Locate the cell with the specified text and output its [x, y] center coordinate. 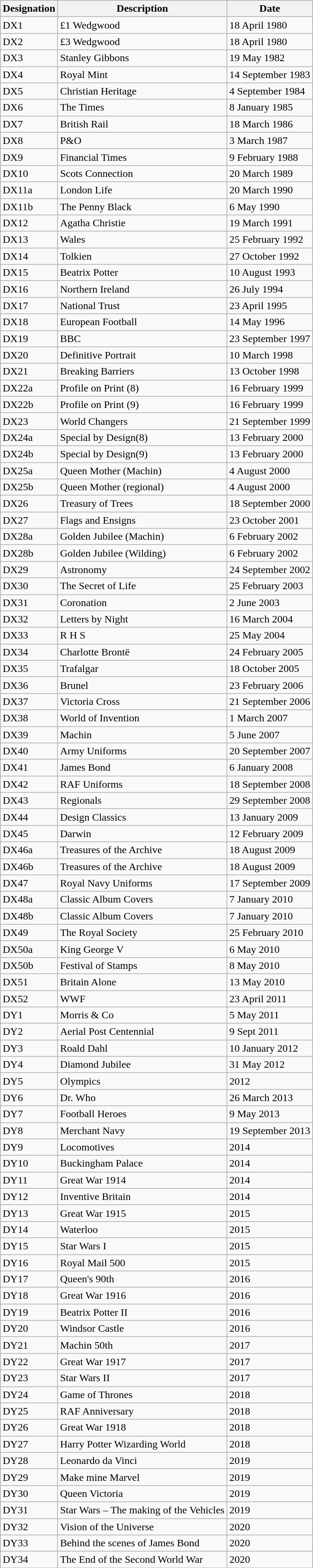
Great War 1915 [142, 1213]
DY15 [29, 1246]
DY7 [29, 1114]
DY10 [29, 1164]
16 March 2004 [270, 619]
Dr. Who [142, 1098]
Letters by Night [142, 619]
DX16 [29, 289]
DX33 [29, 636]
20 September 2007 [270, 751]
DX12 [29, 223]
2 June 2003 [270, 603]
Treasury of Trees [142, 504]
DY27 [29, 1444]
DX7 [29, 124]
DY29 [29, 1477]
Windsor Castle [142, 1329]
Machin [142, 735]
Diamond Jubilee [142, 1065]
DX38 [29, 718]
18 March 1986 [270, 124]
25 February 2010 [270, 932]
21 September 2006 [270, 701]
Great War 1917 [142, 1362]
DX36 [29, 685]
20 March 1990 [270, 190]
DX28b [29, 553]
5 May 2011 [270, 1015]
Inventive Britain [142, 1196]
25 February 1992 [270, 240]
21 September 1999 [270, 421]
Machin 50th [142, 1345]
Harry Potter Wizarding World [142, 1444]
DY4 [29, 1065]
DX40 [29, 751]
DX4 [29, 75]
Agatha Christie [142, 223]
DX43 [29, 801]
Queen Victoria [142, 1493]
DX45 [29, 834]
£1 Wedgwood [142, 25]
5 June 2007 [270, 735]
The Penny Black [142, 207]
23 February 2006 [270, 685]
DY6 [29, 1098]
DX37 [29, 701]
RAF Uniforms [142, 784]
1 March 2007 [270, 718]
12 February 2009 [270, 834]
DY9 [29, 1147]
The Royal Society [142, 932]
DY34 [29, 1560]
Festival of Stamps [142, 965]
2012 [270, 1081]
13 January 2009 [270, 817]
DY28 [29, 1460]
DY17 [29, 1279]
Regionals [142, 801]
Beatrix Potter II [142, 1312]
Behind the scenes of James Bond [142, 1543]
World Changers [142, 421]
DX29 [29, 570]
Trafalgar [142, 668]
Flags and Ensigns [142, 520]
DY25 [29, 1411]
Brunel [142, 685]
10 March 1998 [270, 355]
DX50b [29, 965]
10 January 2012 [270, 1048]
Waterloo [142, 1229]
Victoria Cross [142, 701]
DY11 [29, 1180]
29 September 2008 [270, 801]
DX24b [29, 454]
18 October 2005 [270, 668]
9 February 1988 [270, 157]
Great War 1914 [142, 1180]
DY5 [29, 1081]
Wales [142, 240]
19 March 1991 [270, 223]
DX52 [29, 998]
King George V [142, 949]
The End of the Second World War [142, 1560]
DX20 [29, 355]
DX26 [29, 504]
DX30 [29, 586]
6 May 2010 [270, 949]
9 May 2013 [270, 1114]
Locomotives [142, 1147]
DX13 [29, 240]
DX47 [29, 883]
DX34 [29, 652]
DY23 [29, 1378]
10 August 1993 [270, 273]
18 September 2008 [270, 784]
Astronomy [142, 570]
25 May 2004 [270, 636]
The Secret of Life [142, 586]
DX6 [29, 108]
23 April 1995 [270, 306]
Christian Heritage [142, 91]
Star Wars I [142, 1246]
James Bond [142, 768]
DX35 [29, 668]
Coronation [142, 603]
Royal Mail 500 [142, 1263]
London Life [142, 190]
DX25a [29, 470]
DX24a [29, 437]
9 Sept 2011 [270, 1032]
DX46b [29, 867]
Great War 1918 [142, 1428]
Design Classics [142, 817]
DY18 [29, 1296]
DY8 [29, 1131]
Designation [29, 9]
DX48b [29, 916]
DX10 [29, 173]
DX41 [29, 768]
8 May 2010 [270, 965]
DX1 [29, 25]
DX2 [29, 42]
DX5 [29, 91]
Queen's 90th [142, 1279]
13 October 1998 [270, 372]
Vision of the Universe [142, 1526]
BBC [142, 339]
25 February 2003 [270, 586]
Star Wars II [142, 1378]
Darwin [142, 834]
14 September 1983 [270, 75]
DY26 [29, 1428]
19 September 2013 [270, 1131]
DX27 [29, 520]
Merchant Navy [142, 1131]
Morris & Co [142, 1015]
RAF Anniversary [142, 1411]
DX9 [29, 157]
DX39 [29, 735]
23 October 2001 [270, 520]
DX25b [29, 487]
Special by Design(8) [142, 437]
6 January 2008 [270, 768]
Golden Jubilee (Machin) [142, 537]
Profile on Print (8) [142, 388]
DX17 [29, 306]
19 May 1982 [270, 58]
Charlotte Brontë [142, 652]
Leonardo da Vinci [142, 1460]
Football Heroes [142, 1114]
DY1 [29, 1015]
Special by Design(9) [142, 454]
20 March 1989 [270, 173]
DY22 [29, 1362]
The Times [142, 108]
Olympics [142, 1081]
DX14 [29, 256]
Definitive Portrait [142, 355]
3 March 1987 [270, 140]
Royal Navy Uniforms [142, 883]
Queen Mother (Machin) [142, 470]
DY16 [29, 1263]
26 July 1994 [270, 289]
DY32 [29, 1526]
24 September 2002 [270, 570]
Northern Ireland [142, 289]
23 September 1997 [270, 339]
Queen Mother (regional) [142, 487]
DX51 [29, 982]
Royal Mint [142, 75]
DX11a [29, 190]
23 April 2011 [270, 998]
Date [270, 9]
Stanley Gibbons [142, 58]
Description [142, 9]
27 October 1992 [270, 256]
DX22b [29, 404]
DX50a [29, 949]
Golden Jubilee (Wilding) [142, 553]
Army Uniforms [142, 751]
DX22a [29, 388]
Breaking Barriers [142, 372]
Aerial Post Centennial [142, 1032]
DX32 [29, 619]
DX19 [29, 339]
Great War 1916 [142, 1296]
European Football [142, 322]
26 March 2013 [270, 1098]
14 May 1996 [270, 322]
DY24 [29, 1395]
4 September 1984 [270, 91]
DX46a [29, 850]
DY21 [29, 1345]
24 February 2005 [270, 652]
DY2 [29, 1032]
DY19 [29, 1312]
£3 Wedgwood [142, 42]
Profile on Print (9) [142, 404]
31 May 2012 [270, 1065]
DX18 [29, 322]
DX11b [29, 207]
DY13 [29, 1213]
18 September 2000 [270, 504]
DX44 [29, 817]
R H S [142, 636]
Britain Alone [142, 982]
DY30 [29, 1493]
Buckingham Palace [142, 1164]
National Trust [142, 306]
DX42 [29, 784]
DY3 [29, 1048]
13 May 2010 [270, 982]
DX15 [29, 273]
Tolkien [142, 256]
DX49 [29, 932]
DY12 [29, 1196]
8 January 1985 [270, 108]
WWF [142, 998]
Roald Dahl [142, 1048]
Make mine Marvel [142, 1477]
DX21 [29, 372]
DX8 [29, 140]
DX28a [29, 537]
DY31 [29, 1510]
P&O [142, 140]
DY20 [29, 1329]
DY14 [29, 1229]
6 May 1990 [270, 207]
DX3 [29, 58]
World of Invention [142, 718]
DX31 [29, 603]
Financial Times [142, 157]
Game of Thrones [142, 1395]
British Rail [142, 124]
Beatrix Potter [142, 273]
Star Wars – The making of the Vehicles [142, 1510]
Scots Connection [142, 173]
DX23 [29, 421]
17 September 2009 [270, 883]
DY33 [29, 1543]
DX48a [29, 900]
